Detect which cell encompasses the target text, then output its [X, Y] center coordinate. 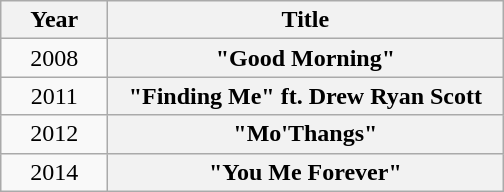
2011 [54, 96]
"Good Morning" [306, 58]
Title [306, 20]
2008 [54, 58]
"Mo'Thangs" [306, 134]
"You Me Forever" [306, 172]
2012 [54, 134]
"Finding Me" ft. Drew Ryan Scott [306, 96]
2014 [54, 172]
Year [54, 20]
